Capture the cell that displays the provided text and extract its (X, Y) central coordinate. 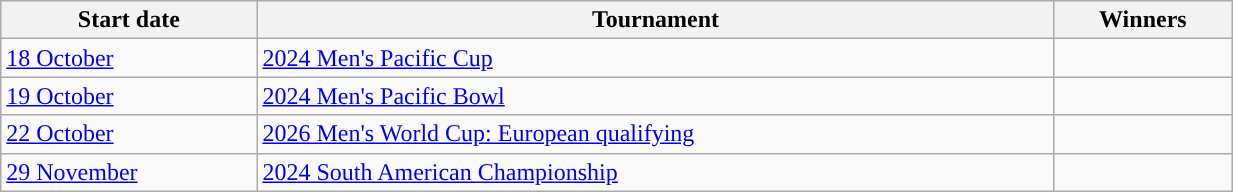
18 October (129, 58)
19 October (129, 96)
Winners (1143, 20)
29 November (129, 172)
2024 Men's Pacific Cup (656, 58)
Start date (129, 20)
22 October (129, 134)
2024 South American Championship (656, 172)
2026 Men's World Cup: European qualifying (656, 134)
Tournament (656, 20)
2024 Men's Pacific Bowl (656, 96)
